Identify which cell holds the provided text, then report its [x, y] central coordinate. 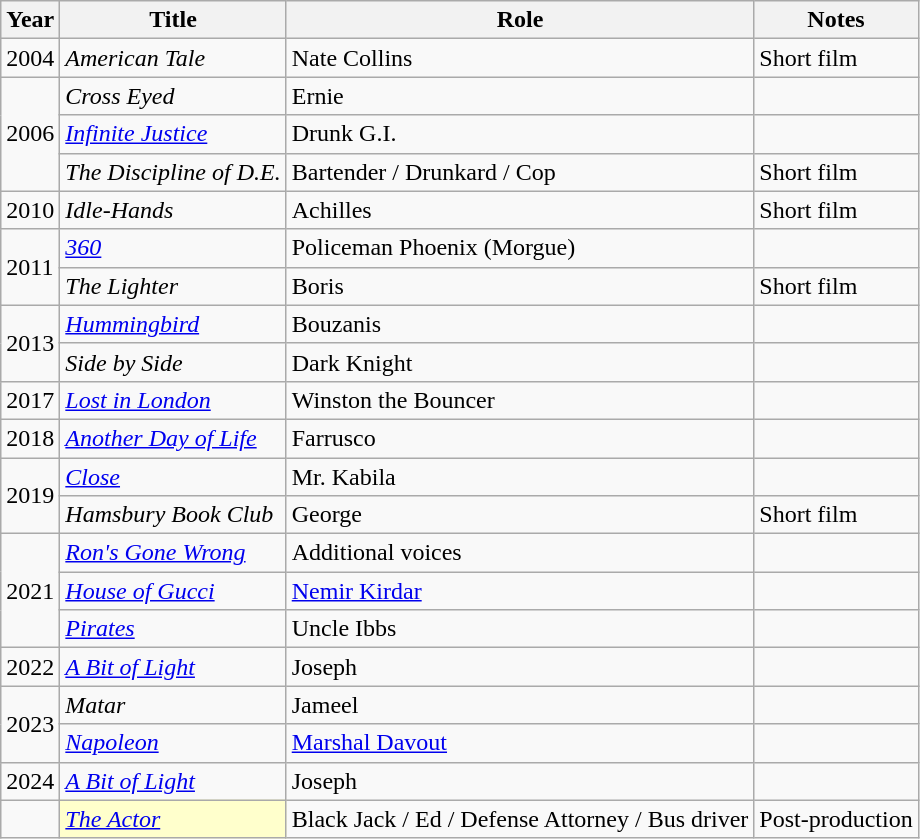
The Actor [173, 819]
The Discipline of D.E. [173, 172]
Infinite Justice [173, 134]
2021 [30, 591]
Another Day of Life [173, 438]
Post-production [836, 819]
2006 [30, 134]
Achilles [520, 210]
Title [173, 20]
Napoleon [173, 743]
Drunk G.I. [520, 134]
360 [173, 248]
George [520, 515]
2013 [30, 343]
Bouzanis [520, 324]
Boris [520, 286]
Year [30, 20]
Jameel [520, 705]
Mr. Kabila [520, 477]
Hamsbury Book Club [173, 515]
The Lighter [173, 286]
Farrusco [520, 438]
Winston the Bouncer [520, 400]
Bartender / Drunkard / Cop [520, 172]
2017 [30, 400]
Marshal Davout [520, 743]
Side by Side [173, 362]
Nate Collins [520, 58]
2004 [30, 58]
2023 [30, 724]
Uncle Ibbs [520, 629]
Hummingbird [173, 324]
2010 [30, 210]
House of Gucci [173, 591]
American Tale [173, 58]
Role [520, 20]
Additional voices [520, 553]
Nemir Kirdar [520, 591]
Matar [173, 705]
Policeman Phoenix (Morgue) [520, 248]
2018 [30, 438]
2024 [30, 781]
Pirates [173, 629]
Idle-Hands [173, 210]
Notes [836, 20]
Close [173, 477]
2011 [30, 267]
Lost in London [173, 400]
Black Jack / Ed / Defense Attorney / Bus driver [520, 819]
Ernie [520, 96]
2022 [30, 667]
Dark Knight [520, 362]
2019 [30, 496]
Cross Eyed [173, 96]
Ron's Gone Wrong [173, 553]
